Capture the cell that displays the provided text and extract its [x, y] central coordinate. 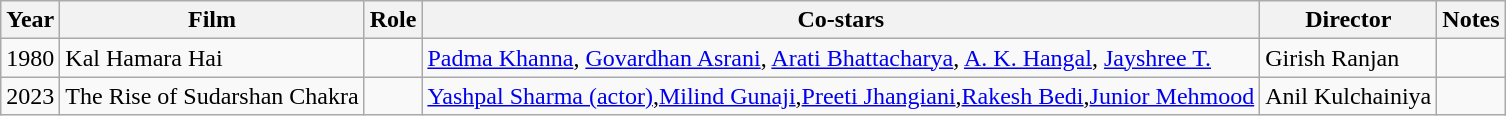
1980 [30, 58]
Yashpal Sharma (actor),Milind Gunaji,Preeti Jhangiani,Rakesh Bedi,Junior Mehmood [841, 96]
Role [393, 20]
Notes [1471, 20]
Director [1348, 20]
Anil Kulchainiya [1348, 96]
Film [212, 20]
The Rise of Sudarshan Chakra [212, 96]
Year [30, 20]
2023 [30, 96]
Padma Khanna, Govardhan Asrani, Arati Bhattacharya, A. K. Hangal, Jayshree T. [841, 58]
Kal Hamara Hai [212, 58]
Co-stars [841, 20]
Girish Ranjan [1348, 58]
